Extract the [x, y] coordinate from the center of the cell holding the provided text.  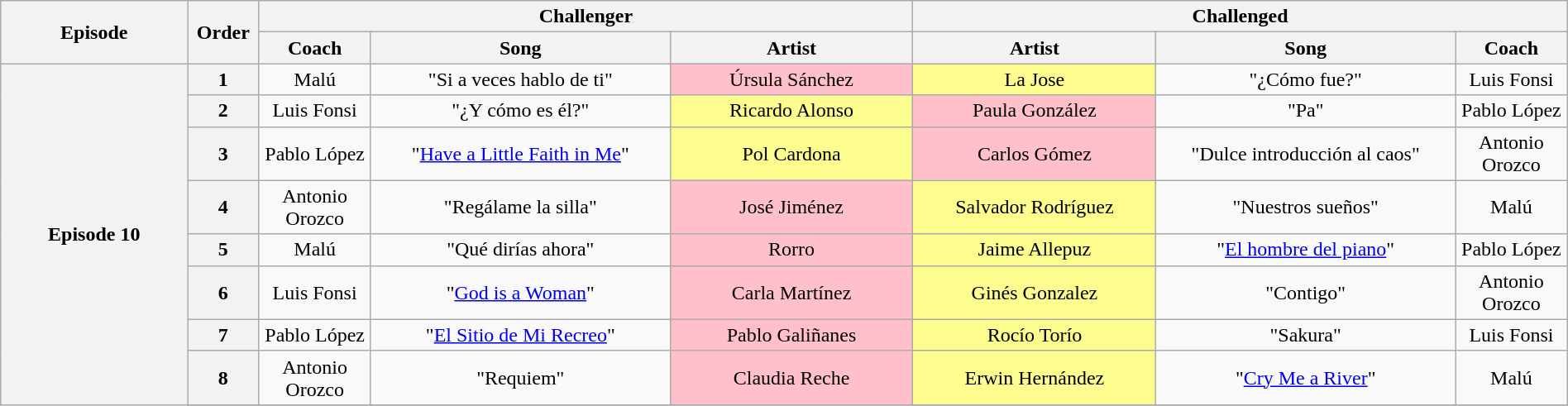
Erwin Hernández [1035, 377]
Carlos Gómez [1035, 154]
"God is a Woman" [520, 293]
"Contigo" [1306, 293]
"El Sitio de Mi Recreo" [520, 335]
"Dulce introducción al caos" [1306, 154]
"Requiem" [520, 377]
Episode 10 [94, 234]
"Have a Little Faith in Me" [520, 154]
Carla Martínez [791, 293]
Rocío Torío [1035, 335]
"Regálame la silla" [520, 207]
Paula González [1035, 111]
3 [223, 154]
"Nuestros sueños" [1306, 207]
"¿Cómo fue?" [1306, 79]
Pol Cardona [791, 154]
Ginés Gonzalez [1035, 293]
"Sakura" [1306, 335]
Úrsula Sánchez [791, 79]
Episode [94, 32]
7 [223, 335]
Rorro [791, 250]
"Cry Me a River" [1306, 377]
1 [223, 79]
"Qué dirías ahora" [520, 250]
Salvador Rodríguez [1035, 207]
Order [223, 32]
Jaime Allepuz [1035, 250]
5 [223, 250]
José Jiménez [791, 207]
Pablo Galiñanes [791, 335]
"Si a veces hablo de ti" [520, 79]
6 [223, 293]
8 [223, 377]
4 [223, 207]
"Pa" [1306, 111]
La Jose [1035, 79]
"¿Y cómo es él?" [520, 111]
Claudia Reche [791, 377]
"El hombre del piano" [1306, 250]
Challenged [1241, 17]
Ricardo Alonso [791, 111]
Challenger [586, 17]
2 [223, 111]
